Determine the (x, y) coordinate at the center of the cell enclosing the given text.  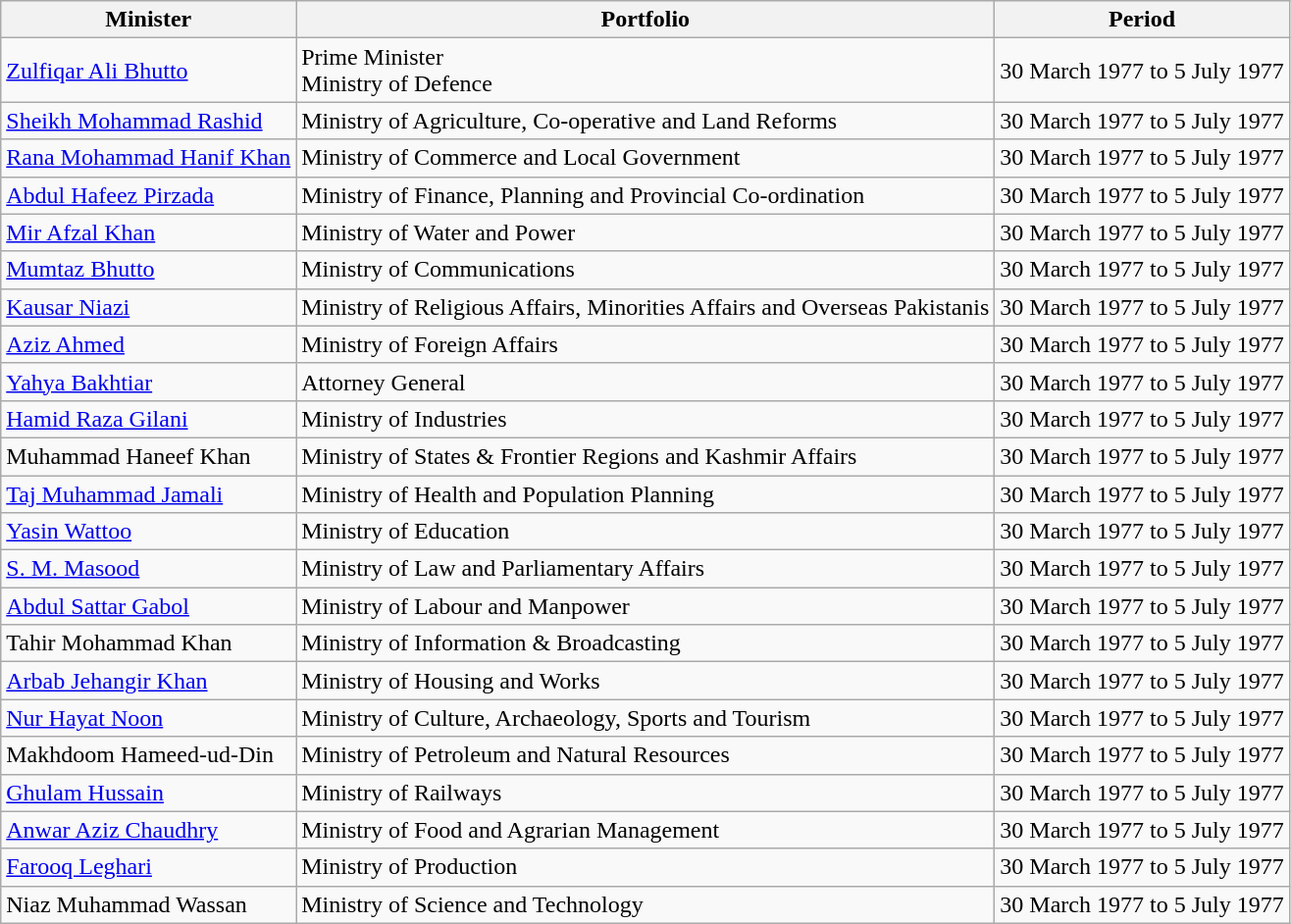
S. M. Masood (149, 569)
Ministry of Culture, Archaeology, Sports and Tourism (645, 718)
Prime Minister Ministry of Defence (645, 71)
Ministry of Agriculture, Co-operative and Land Reforms (645, 121)
Rana Mohammad Hanif Khan (149, 158)
Aziz Ahmed (149, 344)
Ministry of Petroleum and Natural Resources (645, 755)
Minister (149, 20)
Ministry of Foreign Affairs (645, 344)
Ministry of Education (645, 532)
Hamid Raza Gilani (149, 419)
Ministry of Railways (645, 793)
Makhdoom Hameed-ud-Din (149, 755)
Ministry of States & Frontier Regions and Kashmir Affairs (645, 456)
Ministry of Production (645, 867)
Tahir Mohammad Khan (149, 643)
Mumtaz Bhutto (149, 270)
Attorney General (645, 382)
Sheikh Mohammad Rashid (149, 121)
Ministry of Industries (645, 419)
Niaz Muhammad Wassan (149, 904)
Period (1142, 20)
Anwar Aziz Chaudhry (149, 830)
Taj Muhammad Jamali (149, 493)
Ministry of Communications (645, 270)
Abdul Sattar Gabol (149, 606)
Ministry of Information & Broadcasting (645, 643)
Abdul Hafeez Pirzada (149, 195)
Kausar Niazi (149, 307)
Ministry of Water and Power (645, 232)
Ministry of Religious Affairs, Minorities Affairs and Overseas Pakistanis (645, 307)
Yahya Bakhtiar (149, 382)
Ministry of Labour and Manpower (645, 606)
Ministry of Science and Technology (645, 904)
Ministry of Finance, Planning and Provincial Co-ordination (645, 195)
Ministry of Food and Agrarian Management (645, 830)
Ghulam Hussain (149, 793)
Ministry of Law and Parliamentary Affairs (645, 569)
Nur Hayat Noon (149, 718)
Portfolio (645, 20)
Mir Afzal Khan (149, 232)
Ministry of Health and Population Planning (645, 493)
Zulfiqar Ali Bhutto (149, 71)
Farooq Leghari (149, 867)
Yasin Wattoo (149, 532)
Arbab Jehangir Khan (149, 681)
Ministry of Commerce and Local Government (645, 158)
Ministry of Housing and Works (645, 681)
Muhammad Haneef Khan (149, 456)
